Pinpoint the cell where the given text exists, returning its (X, Y) midpoint coordinate. 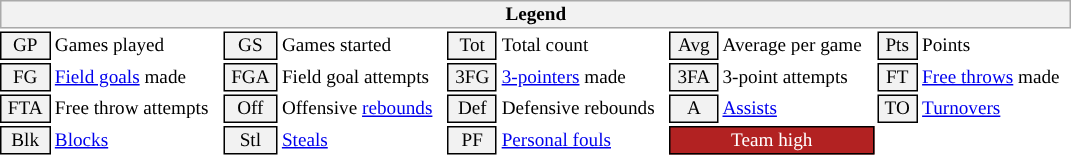
GS (250, 46)
Field goal attempts (362, 77)
Average per game (798, 46)
Stl (250, 140)
Blk (25, 140)
Team high (772, 140)
Blocks (136, 140)
Steals (362, 140)
PF (472, 140)
Free throw attempts (136, 108)
FTA (25, 108)
3FA (694, 77)
3-point attempts (798, 77)
A (694, 108)
Total count (583, 46)
Avg (694, 46)
3-pointers made (583, 77)
FT (898, 77)
TO (898, 108)
Off (250, 108)
Field goals made (136, 77)
GP (25, 46)
Games played (136, 46)
Assists (798, 108)
FG (25, 77)
Pts (898, 46)
Tot (472, 46)
3FG (472, 77)
Defensive rebounds (583, 108)
FGA (250, 77)
Personal fouls (583, 140)
Def (472, 108)
Offensive rebounds (362, 108)
Games started (362, 46)
